Return the (X, Y) coordinate for the center point of the cell that contains the specified text.  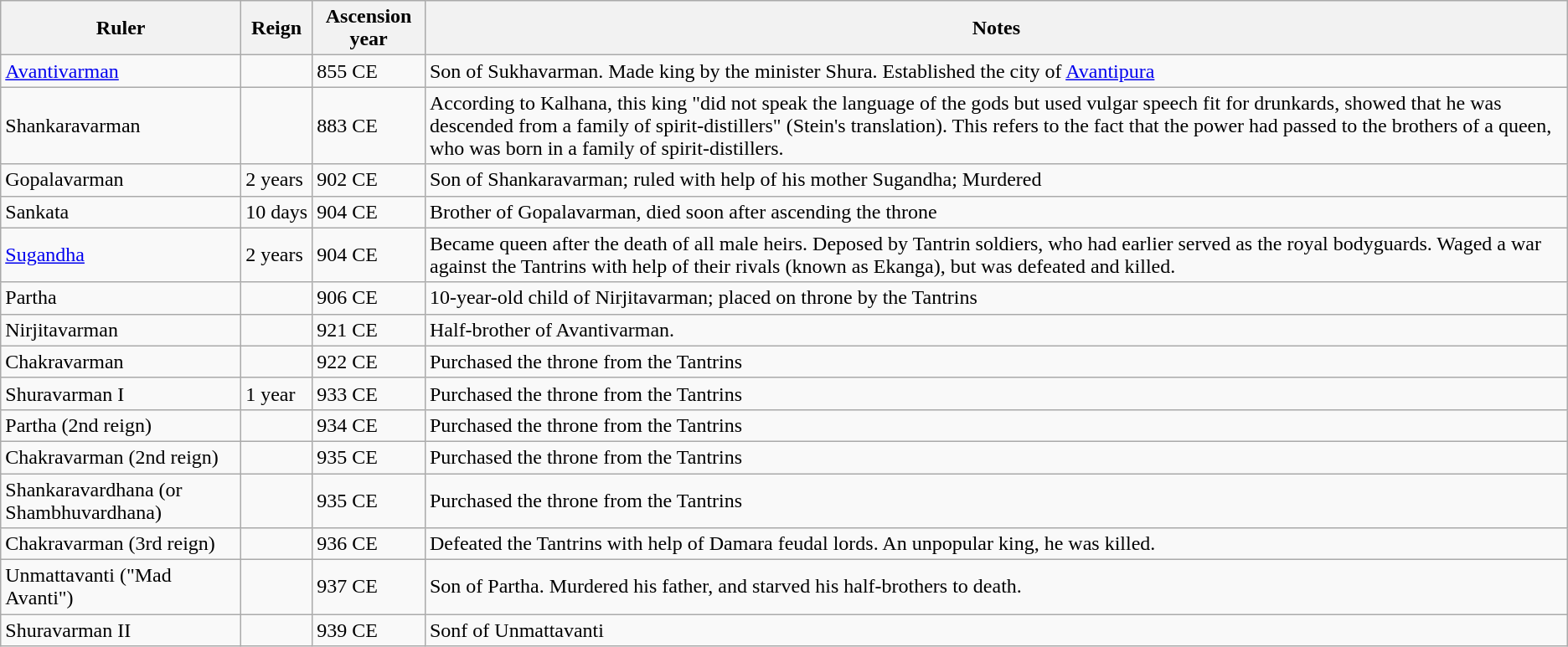
Sonf of Unmattavanti (996, 630)
Reign (276, 28)
1 year (276, 393)
Defeated the Tantrins with help of Damara feudal lords. An unpopular king, he was killed. (996, 544)
922 CE (369, 362)
Partha (121, 298)
10 days (276, 212)
855 CE (369, 71)
Notes (996, 28)
933 CE (369, 393)
Gopalavarman (121, 180)
Chakravarman (121, 362)
Nirjitavarman (121, 330)
Sankata (121, 212)
Chakravarman (2nd reign) (121, 457)
Son of Shankaravarman; ruled with help of his mother Sugandha; Murdered (996, 180)
939 CE (369, 630)
Half-brother of Avantivarman. (996, 330)
906 CE (369, 298)
Chakravarman (3rd reign) (121, 544)
Son of Partha. Murdered his father, and starved his half-brothers to death. (996, 588)
937 CE (369, 588)
921 CE (369, 330)
Sugandha (121, 254)
934 CE (369, 425)
Shankaravarman (121, 126)
Shuravarman I (121, 393)
10-year-old child of Nirjitavarman; placed on throne by the Tantrins (996, 298)
936 CE (369, 544)
Avantivarman (121, 71)
Brother of Gopalavarman, died soon after ascending the throne (996, 212)
Shuravarman II (121, 630)
Unmattavanti ("Mad Avanti") (121, 588)
Shankaravardhana (or Shambhuvardhana) (121, 501)
Son of Sukhavarman. Made king by the minister Shura. Established the city of Avantipura (996, 71)
Partha (2nd reign) (121, 425)
Ruler (121, 28)
Ascension year (369, 28)
883 CE (369, 126)
902 CE (369, 180)
